Scan for the cell matching the given text and deliver its [X, Y] coordinate at center. 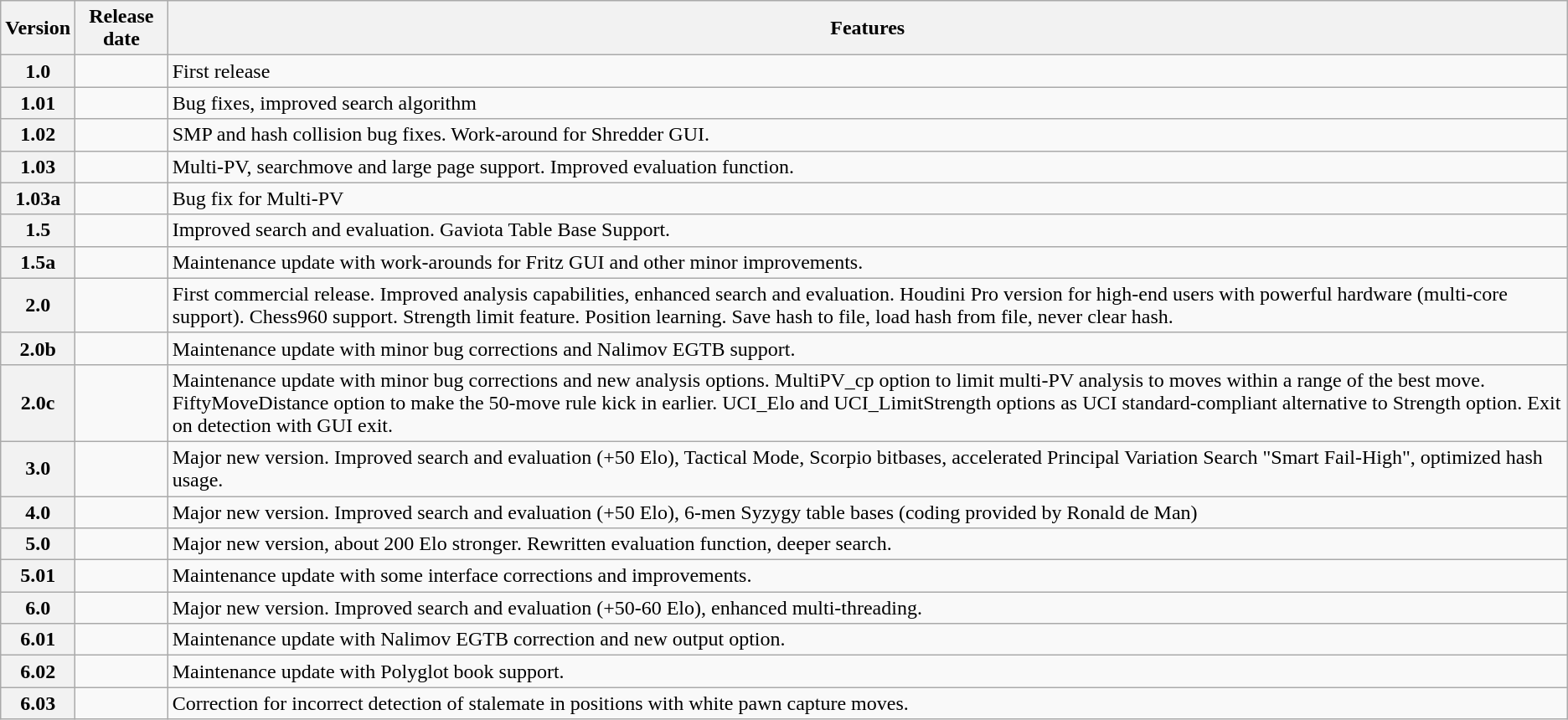
Maintenance update with minor bug corrections and Nalimov EGTB support. [868, 348]
Major new version, about 200 Elo stronger. Rewritten evaluation function, deeper search. [868, 544]
SMP and hash collision bug fixes. Work-around for Shredder GUI. [868, 135]
1.5a [39, 262]
1.03 [39, 167]
Maintenance update with work-arounds for Fritz GUI and other minor improvements. [868, 262]
3.0 [39, 469]
Release date [122, 28]
6.0 [39, 608]
Features [868, 28]
6.03 [39, 703]
6.02 [39, 671]
2.0b [39, 348]
2.0c [39, 403]
2.0 [39, 305]
Major new version. Improved search and evaluation (+50 Elo), 6-men Syzygy table bases (coding provided by Ronald de Man) [868, 512]
5.01 [39, 576]
1.0 [39, 71]
Maintenance update with Nalimov EGTB correction and new output option. [868, 640]
Maintenance update with Polyglot book support. [868, 671]
Version [39, 28]
First release [868, 71]
1.01 [39, 103]
1.5 [39, 230]
Bug fix for Multi-PV [868, 198]
4.0 [39, 512]
Maintenance update with some interface corrections and improvements. [868, 576]
1.03a [39, 198]
1.02 [39, 135]
Correction for incorrect detection of stalemate in positions with white pawn capture moves. [868, 703]
Major new version. Improved search and evaluation (+50-60 Elo), enhanced multi-threading. [868, 608]
Bug fixes, improved search algorithm [868, 103]
Improved search and evaluation. Gaviota Table Base Support. [868, 230]
6.01 [39, 640]
Multi-PV, searchmove and large page support. Improved evaluation function. [868, 167]
5.0 [39, 544]
